Return [X, Y] of the center of cell containing provided text 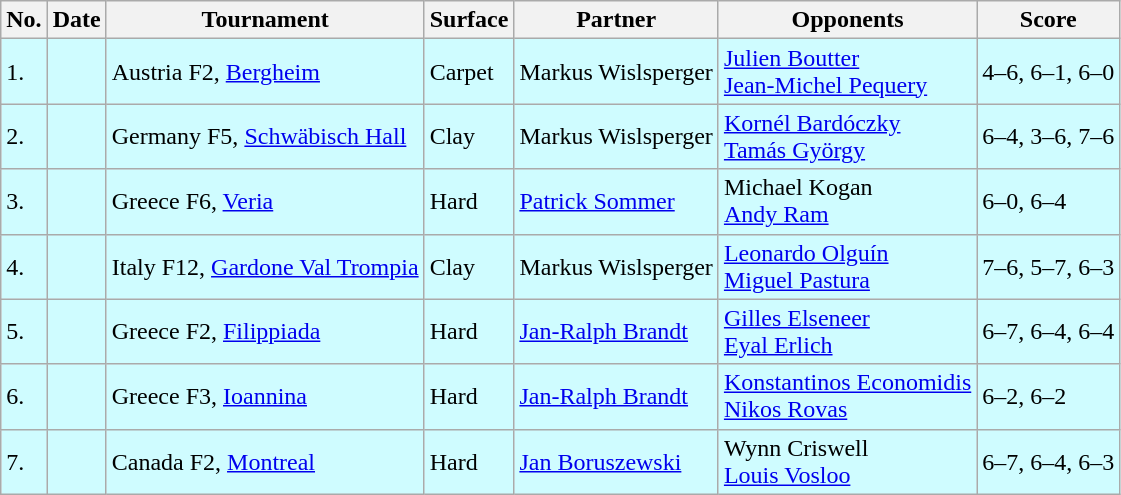
6. [24, 396]
Germany F5, Schwäbisch Hall [265, 136]
Surface [469, 20]
6–2, 6–2 [1048, 396]
Leonardo Olguín Miguel Pastura [847, 266]
7–6, 5–7, 6–3 [1048, 266]
4–6, 6–1, 6–0 [1048, 72]
Greece F6, Veria [265, 202]
Gilles Elseneer Eyal Erlich [847, 332]
7. [24, 462]
Opponents [847, 20]
Greece F2, Filippiada [265, 332]
No. [24, 20]
6–7, 6–4, 6–4 [1048, 332]
Patrick Sommer [616, 202]
Julien Boutter Jean-Michel Pequery [847, 72]
Carpet [469, 72]
5. [24, 332]
Canada F2, Montreal [265, 462]
Greece F3, Ioannina [265, 396]
Konstantinos Economidis Nikos Rovas [847, 396]
3. [24, 202]
6–0, 6–4 [1048, 202]
Kornél Bardóczky Tamás György [847, 136]
1. [24, 72]
Score [1048, 20]
2. [24, 136]
6–4, 3–6, 7–6 [1048, 136]
Date [76, 20]
Tournament [265, 20]
Michael Kogan Andy Ram [847, 202]
6–7, 6–4, 6–3 [1048, 462]
Italy F12, Gardone Val Trompia [265, 266]
Austria F2, Bergheim [265, 72]
Partner [616, 20]
4. [24, 266]
Wynn Criswell Louis Vosloo [847, 462]
Jan Boruszewski [616, 462]
